Extract the [X, Y] coordinate from the center of the cell holding the provided text.  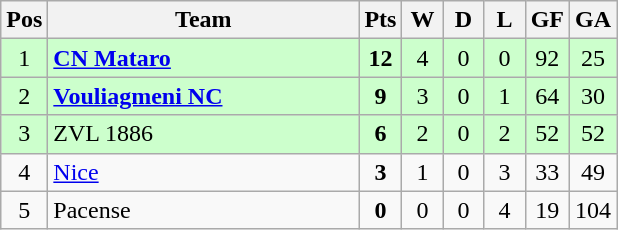
CN Mataro [204, 58]
5 [24, 210]
30 [594, 96]
L [504, 20]
Pts [380, 20]
25 [594, 58]
Pacense [204, 210]
19 [547, 210]
Pos [24, 20]
92 [547, 58]
64 [547, 96]
Team [204, 20]
104 [594, 210]
33 [547, 172]
6 [380, 134]
Vouliagmeni NC [204, 96]
49 [594, 172]
GA [594, 20]
12 [380, 58]
Nice [204, 172]
D [464, 20]
ZVL 1886 [204, 134]
W [422, 20]
9 [380, 96]
GF [547, 20]
